Find where the given text appears and provide that cell's center as (x, y) coordinate. 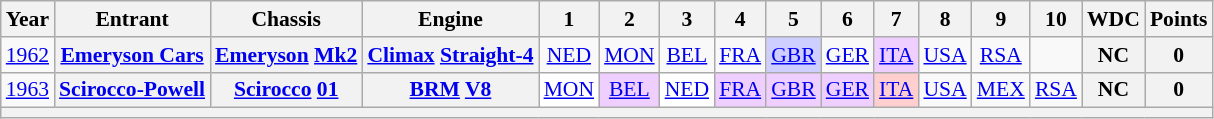
Scirocco 01 (286, 90)
8 (944, 19)
Climax Straight-4 (450, 55)
WDC (1114, 19)
4 (740, 19)
BRM V8 (450, 90)
6 (848, 19)
2 (630, 19)
1962 (28, 55)
Chassis (286, 19)
Emeryson Cars (132, 55)
Entrant (132, 19)
10 (1056, 19)
9 (1001, 19)
5 (794, 19)
Scirocco-Powell (132, 90)
Emeryson Mk2 (286, 55)
Points (1179, 19)
3 (687, 19)
Year (28, 19)
7 (896, 19)
MEX (1001, 90)
Engine (450, 19)
1 (570, 19)
1963 (28, 90)
